Determine the (X, Y) coordinate at the center of the cell enclosing the given text.  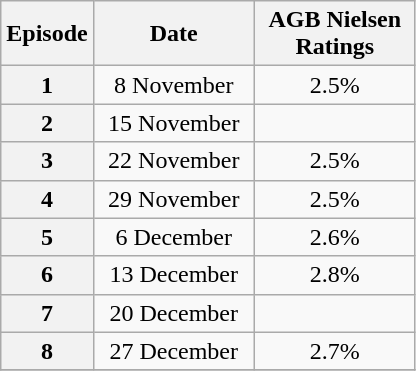
8 November (174, 85)
2.8% (334, 275)
13 December (174, 275)
AGB NielsenRatings (334, 34)
7 (47, 313)
2.7% (334, 351)
2.6% (334, 237)
22 November (174, 161)
1 (47, 85)
3 (47, 161)
27 December (174, 351)
Date (174, 34)
6 (47, 275)
5 (47, 237)
29 November (174, 199)
6 December (174, 237)
20 December (174, 313)
8 (47, 351)
4 (47, 199)
15 November (174, 123)
Episode (47, 34)
2 (47, 123)
